Locate the cell with the specified text and output its (x, y) center coordinate. 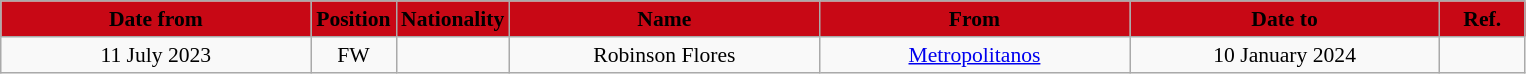
Metropolitanos (974, 55)
11 July 2023 (156, 55)
Robinson Flores (664, 55)
From (974, 19)
Date from (156, 19)
Nationality (452, 19)
FW (354, 55)
Ref. (1482, 19)
10 January 2024 (1285, 55)
Name (664, 19)
Date to (1285, 19)
Position (354, 19)
